Output the [x, y] coordinate of the center of the cell containing the given text.  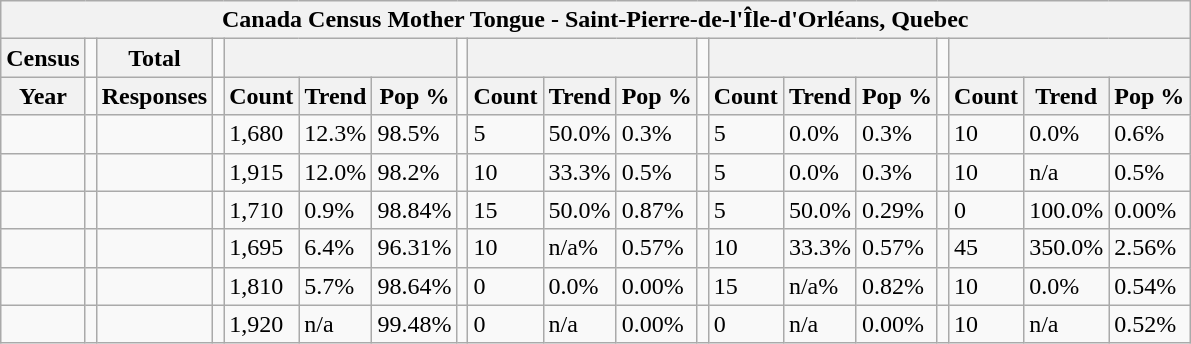
0.87% [656, 210]
1,915 [262, 172]
98.2% [414, 172]
0.82% [896, 286]
99.48% [414, 324]
0.54% [1150, 286]
Census [43, 58]
Responses [154, 96]
98.84% [414, 210]
98.64% [414, 286]
98.5% [414, 134]
2.56% [1150, 248]
1,695 [262, 248]
350.0% [1066, 248]
1,710 [262, 210]
100.0% [1066, 210]
Total [154, 58]
0.29% [896, 210]
6.4% [336, 248]
1,810 [262, 286]
Year [43, 96]
1,920 [262, 324]
12.0% [336, 172]
0.52% [1150, 324]
0.6% [1150, 134]
5.7% [336, 286]
45 [986, 248]
0.9% [336, 210]
12.3% [336, 134]
96.31% [414, 248]
1,680 [262, 134]
Canada Census Mother Tongue - Saint-Pierre-de-l'Île-d'Orléans, Quebec [596, 20]
